Extract the (x, y) coordinate from the center of the cell holding the provided text.  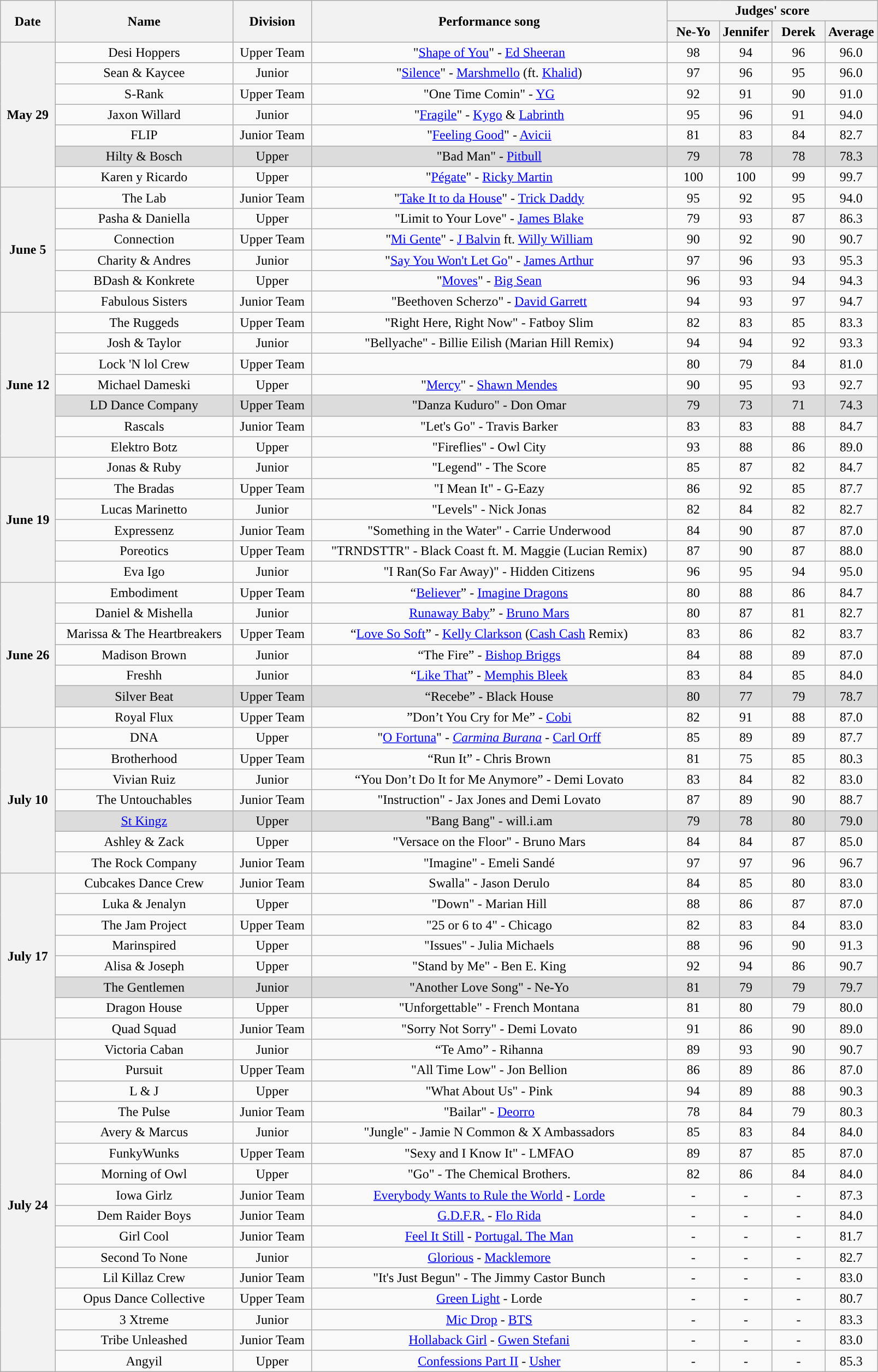
Quad Squad (144, 1029)
Iowa Girlz (144, 1195)
Jennifer (746, 32)
86.3 (851, 218)
The Rock Company (144, 862)
"Right Here, Right Now" - Fatboy Slim (489, 323)
"I Ran(So Far Away)" - Hidden Citizens (489, 571)
Josh & Taylor (144, 343)
Daniel & Mishella (144, 613)
Madison Brown (144, 655)
73 (746, 405)
Freshh (144, 676)
"It's Just Begun" - The Jimmy Castor Bunch (489, 1278)
Date (28, 21)
FLIP (144, 135)
Tribe Unleashed (144, 1340)
Karen y Ricardo (144, 177)
"Bellyache" - Billie Eilish (Marian Hill Remix) (489, 343)
85.3 (851, 1361)
"Beethoven Scherzo" - David Garrett (489, 302)
"Down" - Marian Hill (489, 904)
L & J (144, 1091)
“Recebe” - Black House (489, 696)
94.3 (851, 281)
The Ruggeds (144, 323)
The Bradas (144, 488)
“The Fire” - Bishop Briggs (489, 655)
"Stand by Me" - Ben E. King (489, 967)
Victoria Caban (144, 1049)
"Say You Won't Let Go" - James Arthur (489, 260)
Poreotics (144, 551)
90.3 (851, 1091)
Angyil (144, 1361)
Morning of Owl (144, 1174)
June 12 (28, 385)
79.0 (851, 821)
Jonas & Ruby (144, 468)
"Legend" - The Score (489, 468)
G.D.F.R. - Flo Rida (489, 1215)
Average (851, 32)
Embodiment (144, 592)
96.7 (851, 862)
"Limit to Your Love" - James Blake (489, 218)
S-Rank (144, 94)
77 (746, 696)
Cubcakes Dance Crew (144, 883)
"Go" - The Chemical Brothers. (489, 1174)
75 (746, 759)
98 (693, 52)
80.0 (851, 1008)
FunkyWunks (144, 1153)
Ne-Yo (693, 32)
Lucas Marinetto (144, 509)
"Pégate" - Ricky Martin (489, 177)
79.7 (851, 987)
Derek (798, 32)
“Love So Soft” - Kelly Clarkson (Cash Cash Remix) (489, 634)
Brotherhood (144, 759)
"I Mean It" - G-Eazy (489, 488)
"Mi Gente" - J Balvin ft. Willy William (489, 239)
“You Don’t Do It for Me Anymore” - Demi Lovato (489, 779)
Dragon House (144, 1008)
"Fragile" - Kygo & Labrinth (489, 115)
“Te Amo” - Rihanna (489, 1049)
June 5 (28, 249)
"Fireflies" - Owl City (489, 447)
92.7 (851, 385)
Sean & Kaycee (144, 73)
"Another Love Song" - Ne-Yo (489, 987)
83.7 (851, 634)
Division (272, 21)
"Feeling Good" - Avicii (489, 135)
“Run It” - Chris Brown (489, 759)
Michael Dameski (144, 385)
78.7 (851, 696)
The Untouchables (144, 800)
Runaway Baby” - Bruno Mars (489, 613)
99 (798, 177)
"Danza Kuduro" - Don Omar (489, 405)
St Kingz (144, 821)
"Imagine" - Emeli Sandé (489, 862)
Second To None (144, 1257)
91.3 (851, 946)
July 24 (28, 1205)
"Versace on the Floor" - Bruno Mars (489, 842)
Elektro Botz (144, 447)
Lock 'N lol Crew (144, 364)
June 26 (28, 654)
"Jungle" - Jamie N Common & X Ambassadors (489, 1132)
Glorious - Macklemore (489, 1257)
78.3 (851, 156)
Girl Cool (144, 1236)
"Silence" - Marshmello (ft. Khalid) (489, 73)
"O Fortuna" - Carmina Burana - Carl Orff (489, 738)
"Bang Bang" - will.i.am (489, 821)
Name (144, 21)
85.0 (851, 842)
Ashley & Zack (144, 842)
Silver Beat (144, 696)
Marissa & The Heartbreakers (144, 634)
Luka & Jenalyn (144, 904)
Judges' score (772, 11)
Charity & Andres (144, 260)
"One Time Comin" - YG (489, 94)
95.3 (851, 260)
"Bailar" - Deorro (489, 1112)
81.7 (851, 1236)
Pursuit (144, 1070)
Rascals (144, 426)
3 Xtreme (144, 1320)
Jaxon Willard (144, 115)
Performance song (489, 21)
99.7 (851, 177)
71 (798, 405)
"Take It to da House" - Trick Daddy (489, 198)
88.7 (851, 800)
Lil Killaz Crew (144, 1278)
Eva Igo (144, 571)
Everybody Wants to Rule the World - Lorde (489, 1195)
Confessions Part II - Usher (489, 1361)
"Issues" - Julia Michaels (489, 946)
"Let's Go" - Travis Barker (489, 426)
Alisa & Joseph (144, 967)
Swalla" - Jason Derulo (489, 883)
Vivian Ruiz (144, 779)
The Lab (144, 198)
“Like That” - Memphis Bleek (489, 676)
July 10 (28, 800)
"Sexy and I Know It" - LMFAO (489, 1153)
"Mercy" - Shawn Mendes (489, 385)
"25 or 6 to 4" - Chicago (489, 925)
91.0 (851, 94)
Expressenz (144, 530)
Pasha & Daniella (144, 218)
June 19 (28, 520)
"Instruction" - Jax Jones and Demi Lovato (489, 800)
The Pulse (144, 1112)
“Believer” - Imagine Dragons (489, 592)
"Something in the Water" - Carrie Underwood (489, 530)
Mic Drop - BTS (489, 1320)
Hilty & Bosch (144, 156)
”Don’t You Cry for Me” - Cobi (489, 717)
May 29 (28, 115)
81.0 (851, 364)
"TRNDSTTR" - Black Coast ft. M. Maggie (Lucian Remix) (489, 551)
Hollaback Girl - Gwen Stefani (489, 1340)
Marinspired (144, 946)
Dem Raider Boys (144, 1215)
"Levels" - Nick Jonas (489, 509)
"All Time Low" - Jon Bellion (489, 1070)
LD Dance Company (144, 405)
"Bad Man" - Pitbull (489, 156)
July 17 (28, 956)
The Jam Project (144, 925)
"Unforgettable" - French Montana (489, 1008)
DNA (144, 738)
88.0 (851, 551)
95.0 (851, 571)
93.3 (851, 343)
74.3 (851, 405)
BDash & Konkrete (144, 281)
80.7 (851, 1299)
Green Light - Lorde (489, 1299)
"What About Us" - Pink (489, 1091)
The Gentlemen (144, 987)
"Sorry Not Sorry" - Demi Lovato (489, 1029)
87.3 (851, 1195)
Desi Hoppers (144, 52)
Fabulous Sisters (144, 302)
Opus Dance Collective (144, 1299)
Connection (144, 239)
"Moves" - Big Sean (489, 281)
Royal Flux (144, 717)
Feel It Still - Portugal. The Man (489, 1236)
Avery & Marcus (144, 1132)
94.7 (851, 302)
"Shape of You" - Ed Sheeran (489, 52)
